Provide the [x, y] coordinate of the cell's center where the given text is located.  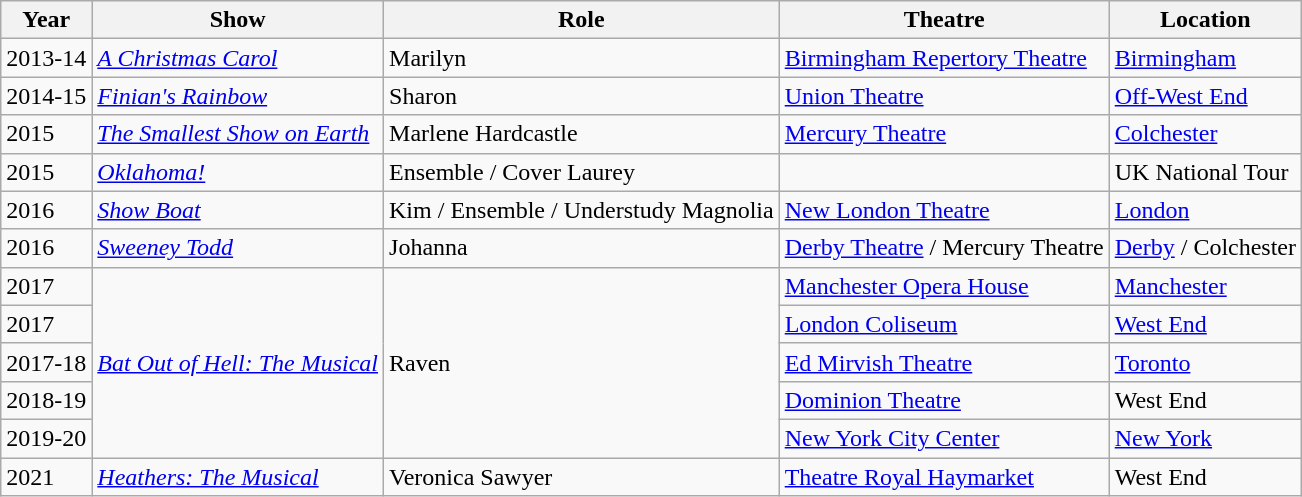
Bat Out of Hell: The Musical [238, 362]
Sweeney Todd [238, 248]
Heathers: The Musical [238, 477]
Birmingham [1205, 58]
Oklahoma! [238, 172]
Marilyn [582, 58]
Role [582, 20]
Marlene Hardcastle [582, 134]
The Smallest Show on Earth [238, 134]
New York [1205, 438]
2019-20 [46, 438]
2017-18 [46, 362]
London Coliseum [944, 324]
A Christmas Carol [238, 58]
Derby / Colchester [1205, 248]
UK National Tour [1205, 172]
Year [46, 20]
Dominion Theatre [944, 400]
Birmingham Repertory Theatre [944, 58]
Veronica Sawyer [582, 477]
Manchester Opera House [944, 286]
Theatre Royal Haymarket [944, 477]
Mercury Theatre [944, 134]
Show Boat [238, 210]
Toronto [1205, 362]
Ed Mirvish Theatre [944, 362]
Theatre [944, 20]
Kim / Ensemble / Understudy Magnolia [582, 210]
Off-West End [1205, 96]
Derby Theatre / Mercury Theatre [944, 248]
Raven [582, 362]
Finian's Rainbow [238, 96]
Location [1205, 20]
Union Theatre [944, 96]
Manchester [1205, 286]
Colchester [1205, 134]
London [1205, 210]
2013-14 [46, 58]
Sharon [582, 96]
2018-19 [46, 400]
2014-15 [46, 96]
Ensemble / Cover Laurey [582, 172]
Johanna [582, 248]
Show [238, 20]
New London Theatre [944, 210]
New York City Center [944, 438]
2021 [46, 477]
